Capture the cell that displays the provided text and extract its (x, y) central coordinate. 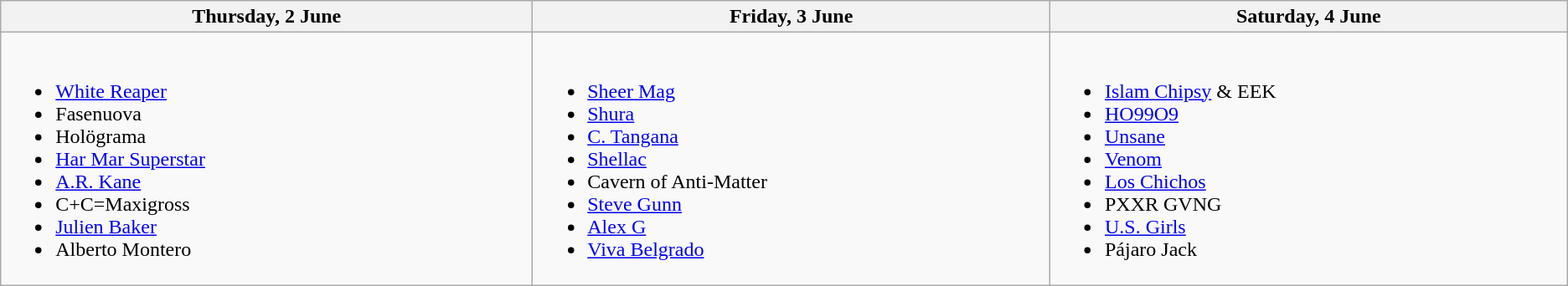
White ReaperFasenuovaHolögramaHar Mar SuperstarA.R. KaneC+C=MaxigrossJulien BakerAlberto Montero (266, 159)
Friday, 3 June (792, 17)
Thursday, 2 June (266, 17)
Islam Chipsy & EEKHO99O9UnsaneVenomLos ChichosPXXR GVNGU.S. GirlsPájaro Jack (1308, 159)
Saturday, 4 June (1308, 17)
Sheer MagShuraC. TanganaShellacCavern of Anti-MatterSteve GunnAlex GViva Belgrado (792, 159)
